Identify which cell holds the provided text, then report its (x, y) central coordinate. 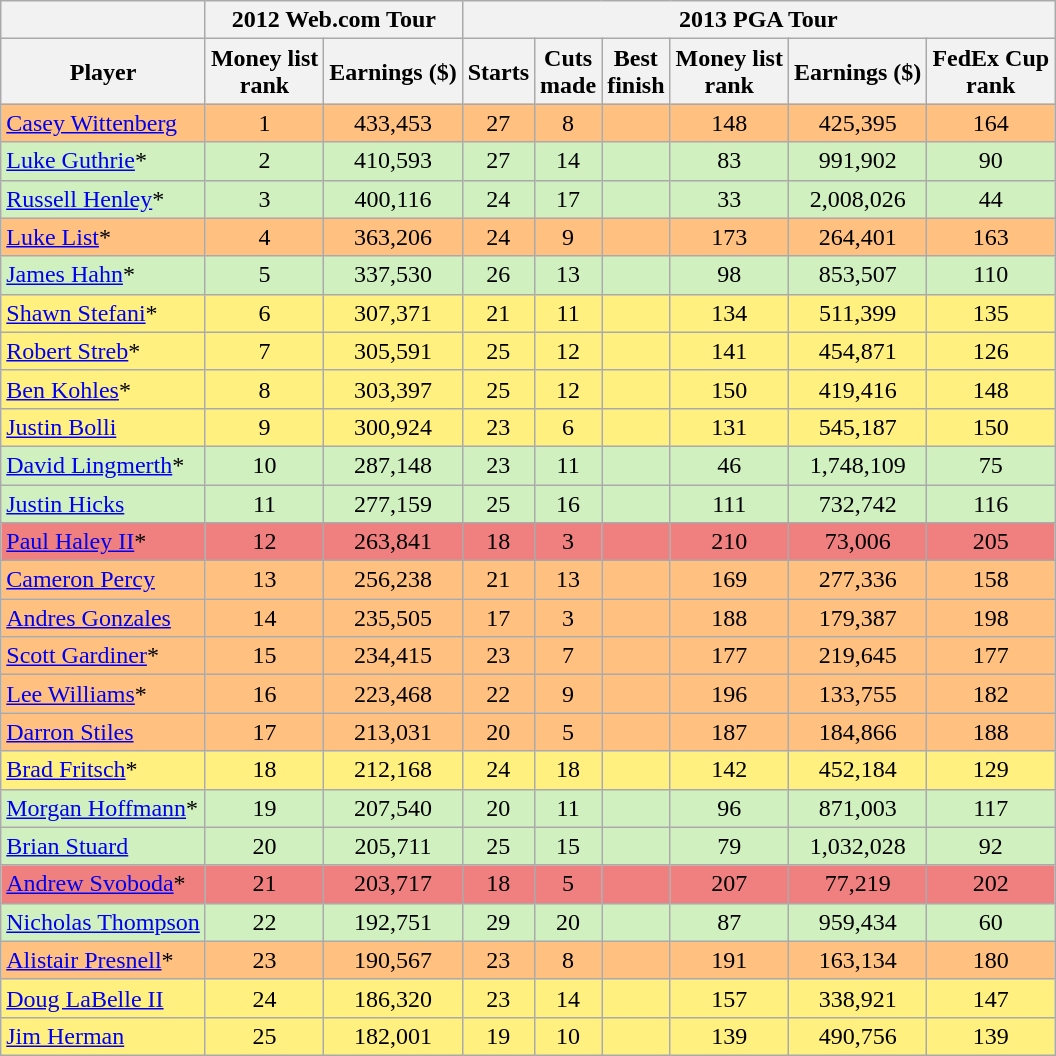
256,238 (393, 580)
141 (729, 351)
Brian Stuard (104, 846)
98 (729, 275)
110 (991, 275)
46 (729, 465)
305,591 (393, 351)
129 (991, 770)
Andres Gonzales (104, 618)
Doug LaBelle II (104, 998)
198 (991, 618)
Casey Wittenberg (104, 123)
1 (264, 123)
142 (729, 770)
147 (991, 998)
73,006 (857, 542)
300,924 (393, 427)
4 (264, 237)
205 (991, 542)
234,415 (393, 656)
Scott Gardiner* (104, 656)
Jim Herman (104, 1036)
263,841 (393, 542)
425,395 (857, 123)
207 (729, 884)
363,206 (393, 237)
116 (991, 503)
Luke List* (104, 237)
79 (729, 846)
Justin Hicks (104, 503)
338,921 (857, 998)
Alistair Presnell* (104, 960)
190,567 (393, 960)
511,399 (857, 313)
163,134 (857, 960)
83 (729, 161)
182,001 (393, 1036)
Cameron Percy (104, 580)
210 (729, 542)
1,032,028 (857, 846)
77,219 (857, 884)
202 (991, 884)
29 (498, 922)
Cutsmade (568, 72)
307,371 (393, 313)
991,902 (857, 161)
235,505 (393, 618)
207,540 (393, 808)
60 (991, 922)
223,468 (393, 694)
James Hahn* (104, 275)
FedEx Cuprank (991, 72)
Russell Henley* (104, 199)
134 (729, 313)
454,871 (857, 351)
Starts (498, 72)
Brad Fritsch* (104, 770)
Morgan Hoffmann* (104, 808)
75 (991, 465)
2,008,026 (857, 199)
Darron Stiles (104, 732)
2013 PGA Tour (758, 20)
133,755 (857, 694)
203,717 (393, 884)
Player (104, 72)
410,593 (393, 161)
213,031 (393, 732)
131 (729, 427)
732,742 (857, 503)
135 (991, 313)
126 (991, 351)
264,401 (857, 237)
96 (729, 808)
Ben Kohles* (104, 389)
157 (729, 998)
87 (729, 922)
33 (729, 199)
173 (729, 237)
Luke Guthrie* (104, 161)
303,397 (393, 389)
287,148 (393, 465)
205,711 (393, 846)
David Lingmerth* (104, 465)
Nicholas Thompson (104, 922)
Lee Williams* (104, 694)
1,748,109 (857, 465)
219,645 (857, 656)
111 (729, 503)
187 (729, 732)
400,116 (393, 199)
44 (991, 199)
117 (991, 808)
853,507 (857, 275)
212,168 (393, 770)
Justin Bolli (104, 427)
196 (729, 694)
158 (991, 580)
92 (991, 846)
490,756 (857, 1036)
Robert Streb* (104, 351)
2012 Web.com Tour (334, 20)
169 (729, 580)
179,387 (857, 618)
182 (991, 694)
337,530 (393, 275)
164 (991, 123)
180 (991, 960)
90 (991, 161)
186,320 (393, 998)
Paul Haley II* (104, 542)
192,751 (393, 922)
163 (991, 237)
871,003 (857, 808)
191 (729, 960)
545,187 (857, 427)
433,453 (393, 123)
184,866 (857, 732)
26 (498, 275)
Andrew Svoboda* (104, 884)
277,159 (393, 503)
2 (264, 161)
959,434 (857, 922)
452,184 (857, 770)
Bestfinish (636, 72)
Shawn Stefani* (104, 313)
419,416 (857, 389)
277,336 (857, 580)
